For the text-containing cell, return its midpoint in (x, y) coordinate format. 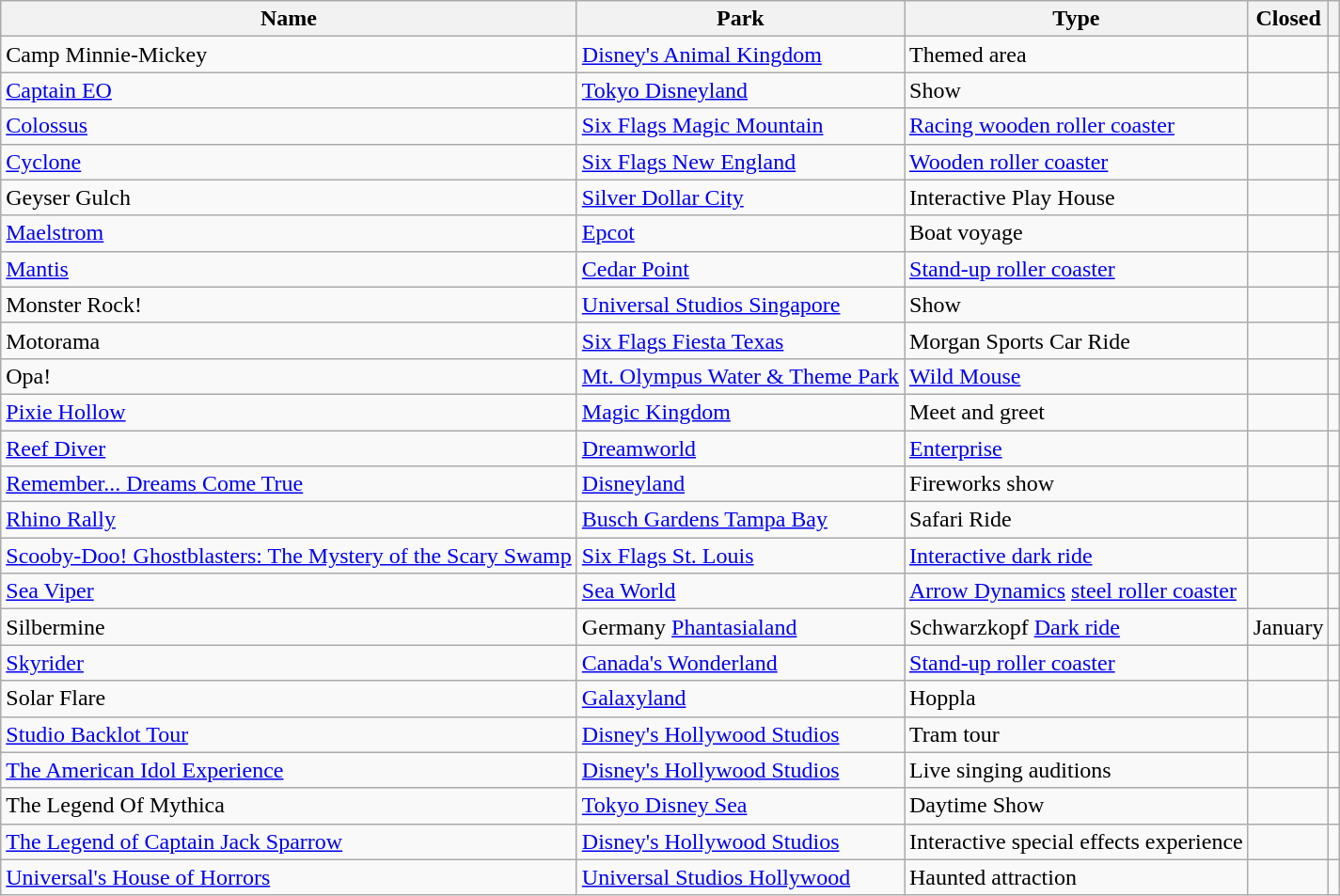
Reef Diver (290, 448)
Tram tour (1077, 734)
Morgan Sports Car Ride (1077, 340)
Germany Phantasialand (740, 627)
The American Idol Experience (290, 770)
Six Flags St. Louis (740, 556)
Six Flags New England (740, 162)
Wild Mouse (1077, 376)
Remember... Dreams Come True (290, 484)
Boat voyage (1077, 233)
Name (290, 19)
Type (1077, 19)
Six Flags Magic Mountain (740, 126)
Daytime Show (1077, 806)
Hoppla (1077, 699)
Live singing auditions (1077, 770)
Geyser Gulch (290, 197)
Epcot (740, 233)
Canada's Wonderland (740, 663)
Disney's Animal Kingdom (740, 55)
Interactive Play House (1077, 197)
Universal Studios Hollywood (740, 877)
Cyclone (290, 162)
January (1288, 627)
Six Flags Fiesta Texas (740, 340)
Mantis (290, 269)
Tokyo Disneyland (740, 90)
Scooby-Doo! Ghostblasters: The Mystery of the Scary Swamp (290, 556)
Monster Rock! (290, 305)
Arrow Dynamics steel roller coaster (1077, 591)
Skyrider (290, 663)
Galaxyland (740, 699)
Universal Studios Singapore (740, 305)
Enterprise (1077, 448)
Closed (1288, 19)
Sea Viper (290, 591)
Interactive special effects experience (1077, 841)
Motorama (290, 340)
Busch Gardens Tampa Bay (740, 520)
Solar Flare (290, 699)
Universal's House of Horrors (290, 877)
Haunted attraction (1077, 877)
Colossus (290, 126)
Mt. Olympus Water & Theme Park (740, 376)
Interactive dark ride (1077, 556)
The Legend Of Mythica (290, 806)
Sea World (740, 591)
Magic Kingdom (740, 412)
Cedar Point (740, 269)
Tokyo Disney Sea (740, 806)
Camp Minnie-Mickey (290, 55)
Fireworks show (1077, 484)
Themed area (1077, 55)
Dreamworld (740, 448)
Meet and greet (1077, 412)
Captain EO (290, 90)
Silver Dollar City (740, 197)
Rhino Rally (290, 520)
Opa! (290, 376)
Racing wooden roller coaster (1077, 126)
Silbermine (290, 627)
Maelstrom (290, 233)
Park (740, 19)
Wooden roller coaster (1077, 162)
Studio Backlot Tour (290, 734)
Pixie Hollow (290, 412)
Disneyland (740, 484)
Schwarzkopf Dark ride (1077, 627)
The Legend of Captain Jack Sparrow (290, 841)
Safari Ride (1077, 520)
